Pinpoint the cell where the given text exists, returning its [X, Y] midpoint coordinate. 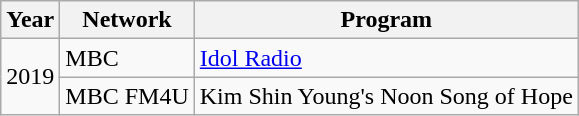
2019 [30, 77]
MBC [127, 58]
Idol Radio [386, 58]
Network [127, 20]
Program [386, 20]
MBC FM4U [127, 96]
Kim Shin Young's Noon Song of Hope [386, 96]
Year [30, 20]
